Determine the [x, y] coordinate at the center of the cell enclosing the given text.  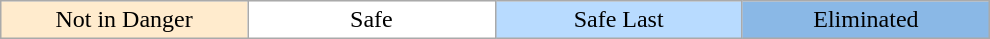
Eliminated [866, 20]
Safe Last [618, 20]
Safe [372, 20]
Not in Danger [124, 20]
